Detect which cell encompasses the target text, then output its (X, Y) center coordinate. 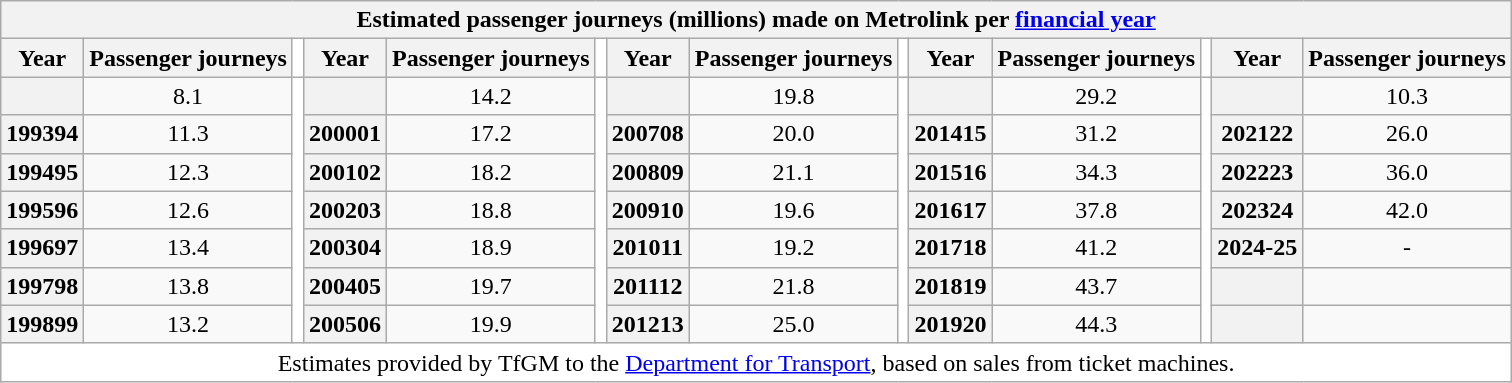
17.2 (492, 134)
20.0 (794, 134)
37.8 (1096, 210)
Estimated passenger journeys (millions) made on Metrolink per financial year (756, 20)
36.0 (1408, 172)
18.2 (492, 172)
200910 (648, 210)
34.3 (1096, 172)
- (1408, 248)
200506 (344, 324)
201516 (950, 172)
202324 (1258, 210)
200809 (648, 172)
41.2 (1096, 248)
43.7 (1096, 286)
13.4 (188, 248)
11.3 (188, 134)
19.2 (794, 248)
201718 (950, 248)
Estimates provided by TfGM to the Department for Transport, based on sales from ticket machines. (756, 362)
12.6 (188, 210)
13.2 (188, 324)
19.7 (492, 286)
31.2 (1096, 134)
2024-25 (1258, 248)
201213 (648, 324)
14.2 (492, 96)
201011 (648, 248)
8.1 (188, 96)
202122 (1258, 134)
19.8 (794, 96)
201819 (950, 286)
202223 (1258, 172)
18.8 (492, 210)
44.3 (1096, 324)
199596 (42, 210)
13.8 (188, 286)
200304 (344, 248)
18.9 (492, 248)
199899 (42, 324)
201617 (950, 210)
201920 (950, 324)
25.0 (794, 324)
201415 (950, 134)
201112 (648, 286)
200203 (344, 210)
199495 (42, 172)
199394 (42, 134)
200102 (344, 172)
21.1 (794, 172)
21.8 (794, 286)
19.6 (794, 210)
10.3 (1408, 96)
199798 (42, 286)
26.0 (1408, 134)
12.3 (188, 172)
19.9 (492, 324)
42.0 (1408, 210)
200405 (344, 286)
199697 (42, 248)
29.2 (1096, 96)
200708 (648, 134)
200001 (344, 134)
